Search for the cell housing the specified text and yield its [x, y] center coordinate. 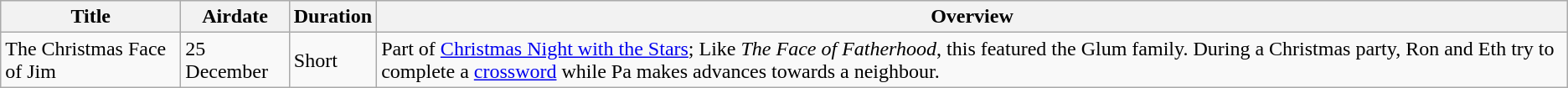
The Christmas Face of Jim [90, 60]
Title [90, 17]
Airdate [235, 17]
Overview [972, 17]
Short [333, 60]
Duration [333, 17]
25 December [235, 60]
